Detect which cell encompasses the target text, then output its (x, y) center coordinate. 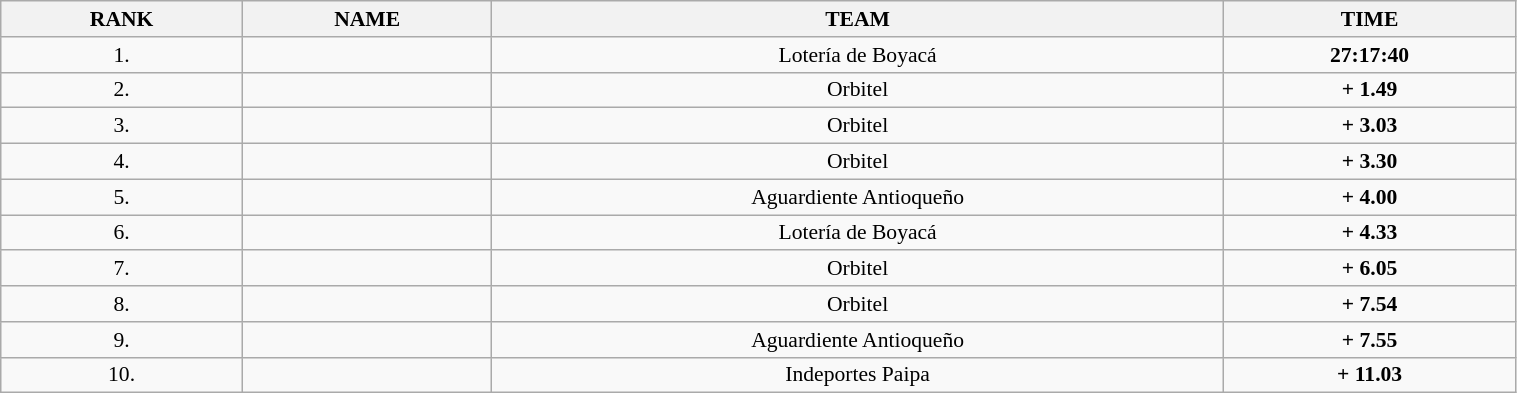
TIME (1370, 19)
+ 4.33 (1370, 233)
Indeportes Paipa (858, 375)
27:17:40 (1370, 55)
TEAM (858, 19)
+ 7.54 (1370, 304)
+ 1.49 (1370, 90)
+ 11.03 (1370, 375)
1. (122, 55)
6. (122, 233)
3. (122, 126)
7. (122, 269)
+ 4.00 (1370, 197)
4. (122, 162)
+ 6.05 (1370, 269)
+ 3.03 (1370, 126)
RANK (122, 19)
5. (122, 197)
10. (122, 375)
+ 7.55 (1370, 340)
+ 3.30 (1370, 162)
8. (122, 304)
NAME (367, 19)
9. (122, 340)
2. (122, 90)
